Provide the (x, y) coordinate of the cell's center where the given text is located.  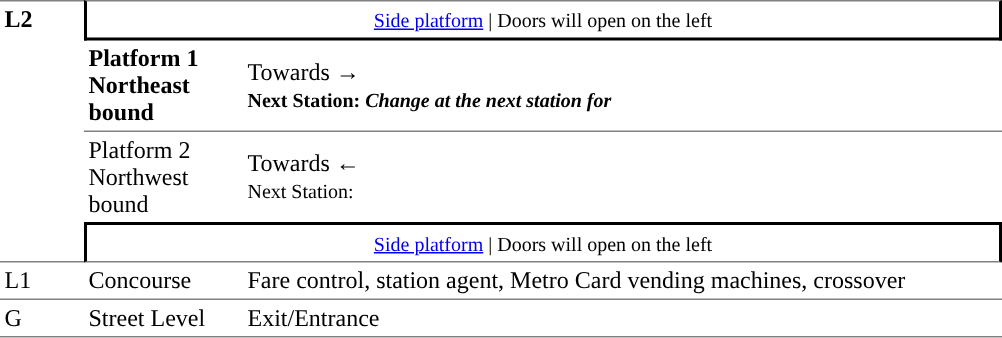
Street Level (164, 318)
G (42, 318)
Platform 1Northeast bound (164, 86)
Exit/Entrance (622, 318)
Concourse (164, 280)
L1 (42, 280)
Towards ← Next Station: (622, 177)
Platform 2Northwest bound (164, 177)
Towards → Next Station: Change at the next station for (622, 86)
Fare control, station agent, Metro Card vending machines, crossover (622, 280)
L2 (42, 131)
